Search for the cell housing the specified text and yield its [x, y] center coordinate. 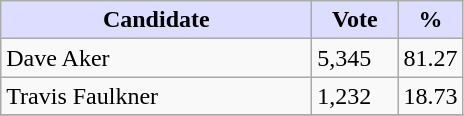
Dave Aker [156, 58]
1,232 [355, 96]
% [430, 20]
5,345 [355, 58]
Travis Faulkner [156, 96]
18.73 [430, 96]
Vote [355, 20]
Candidate [156, 20]
81.27 [430, 58]
